Pinpoint the cell where the given text exists, returning its (x, y) midpoint coordinate. 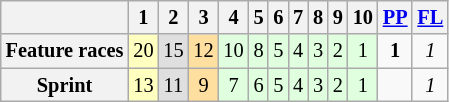
Feature races (65, 51)
15 (173, 51)
FL (430, 17)
Sprint (65, 85)
20 (143, 51)
13 (143, 85)
PP (396, 17)
11 (173, 85)
12 (203, 51)
